Search for the cell housing the specified text and yield its [X, Y] center coordinate. 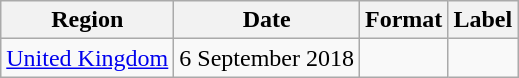
Date [267, 20]
Label [483, 20]
6 September 2018 [267, 58]
United Kingdom [88, 58]
Format [404, 20]
Region [88, 20]
